Capture the cell that displays the provided text and extract its [X, Y] central coordinate. 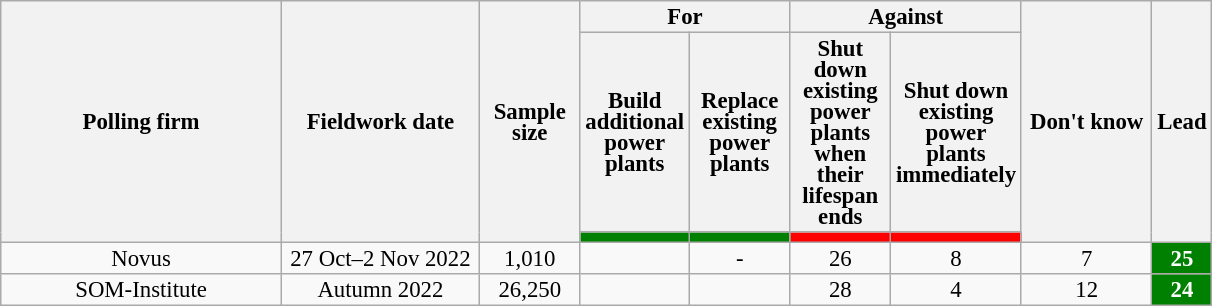
Shut down existing power plants immediately [956, 133]
25 [1182, 259]
Build additional power plants [634, 133]
- [740, 259]
Novus [142, 259]
Shut down existing power plants when their lifespan ends [840, 133]
24 [1182, 290]
1,010 [530, 259]
27 Oct–2 Nov 2022 [380, 259]
7 [1086, 259]
28 [840, 290]
Polling firm [142, 122]
For [685, 17]
Lead [1182, 122]
Fieldwork date [380, 122]
26 [840, 259]
Sample size [530, 122]
Autumn 2022 [380, 290]
8 [956, 259]
26,250 [530, 290]
12 [1086, 290]
Replace existing power plants [740, 133]
4 [956, 290]
Against [906, 17]
SOM-Institute [142, 290]
Don't know [1086, 122]
